Scan for the cell matching the given text and deliver its (x, y) coordinate at center. 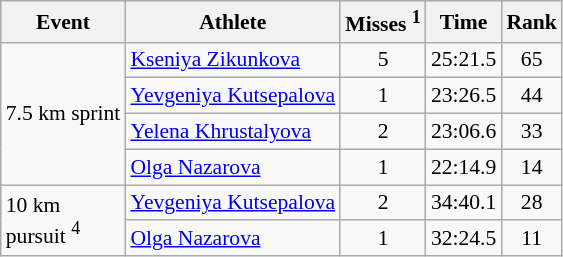
25:21.5 (464, 60)
Rank (532, 22)
23:26.5 (464, 96)
28 (532, 203)
23:06.6 (464, 132)
Kseniya Zikunkova (232, 60)
Event (64, 22)
Misses 1 (383, 22)
Yelena Khrustalyova (232, 132)
32:24.5 (464, 239)
44 (532, 96)
7.5 km sprint (64, 113)
10 km pursuit 4 (64, 220)
Athlete (232, 22)
65 (532, 60)
22:14.9 (464, 167)
14 (532, 167)
33 (532, 132)
11 (532, 239)
5 (383, 60)
Time (464, 22)
34:40.1 (464, 203)
